Identify which cell holds the provided text, then report its (X, Y) central coordinate. 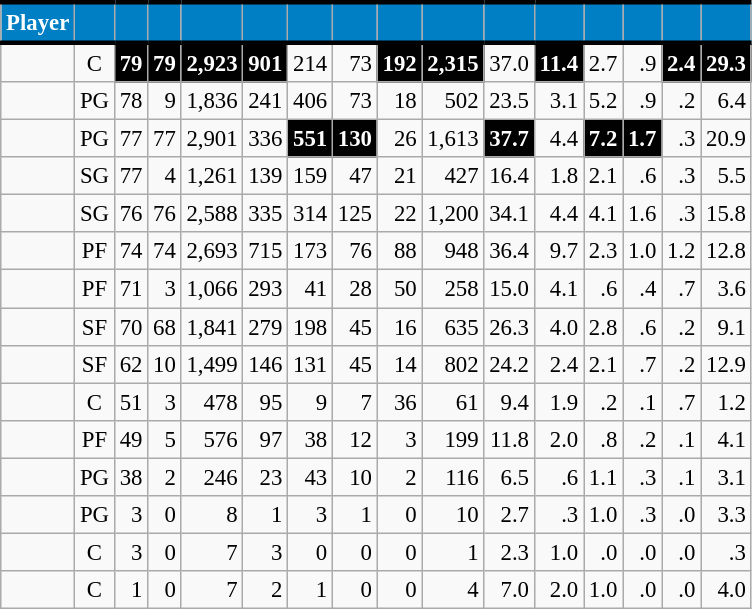
198 (310, 327)
26 (400, 139)
15.8 (726, 214)
246 (212, 477)
21 (400, 176)
34.1 (509, 214)
1.1 (604, 477)
23.5 (509, 101)
50 (400, 289)
12.8 (726, 251)
88 (400, 251)
3.3 (726, 515)
125 (354, 214)
214 (310, 62)
16.4 (509, 176)
2,901 (212, 139)
1.8 (558, 176)
279 (266, 327)
2,693 (212, 251)
36.4 (509, 251)
1.9 (558, 402)
314 (310, 214)
901 (266, 62)
18 (400, 101)
715 (266, 251)
1,841 (212, 327)
1,613 (453, 139)
43 (310, 477)
635 (453, 327)
2.8 (604, 327)
11.4 (558, 62)
335 (266, 214)
37.0 (509, 62)
15.0 (509, 289)
1.6 (642, 214)
14 (400, 364)
9.7 (558, 251)
478 (212, 402)
5 (164, 439)
502 (453, 101)
131 (310, 364)
1,836 (212, 101)
62 (130, 364)
8 (212, 515)
7.2 (604, 139)
Player (38, 22)
258 (453, 289)
41 (310, 289)
49 (130, 439)
51 (130, 402)
576 (212, 439)
139 (266, 176)
47 (354, 176)
71 (130, 289)
130 (354, 139)
6.5 (509, 477)
78 (130, 101)
5.2 (604, 101)
23 (266, 477)
37.7 (509, 139)
948 (453, 251)
68 (164, 327)
406 (310, 101)
192 (400, 62)
2,923 (212, 62)
802 (453, 364)
20.9 (726, 139)
28 (354, 289)
12.9 (726, 364)
2,588 (212, 214)
293 (266, 289)
9.1 (726, 327)
7.0 (509, 590)
1,200 (453, 214)
146 (266, 364)
551 (310, 139)
26.3 (509, 327)
95 (266, 402)
9.4 (509, 402)
6.4 (726, 101)
1,066 (212, 289)
241 (266, 101)
97 (266, 439)
.8 (604, 439)
199 (453, 439)
12 (354, 439)
61 (453, 402)
22 (400, 214)
116 (453, 477)
11.8 (509, 439)
1.7 (642, 139)
24.2 (509, 364)
5.5 (726, 176)
3.6 (726, 289)
1,261 (212, 176)
.4 (642, 289)
29.3 (726, 62)
427 (453, 176)
36 (400, 402)
1,499 (212, 364)
2,315 (453, 62)
70 (130, 327)
336 (266, 139)
16 (400, 327)
173 (310, 251)
159 (310, 176)
